Output the [X, Y] coordinate of the center of the cell containing the given text.  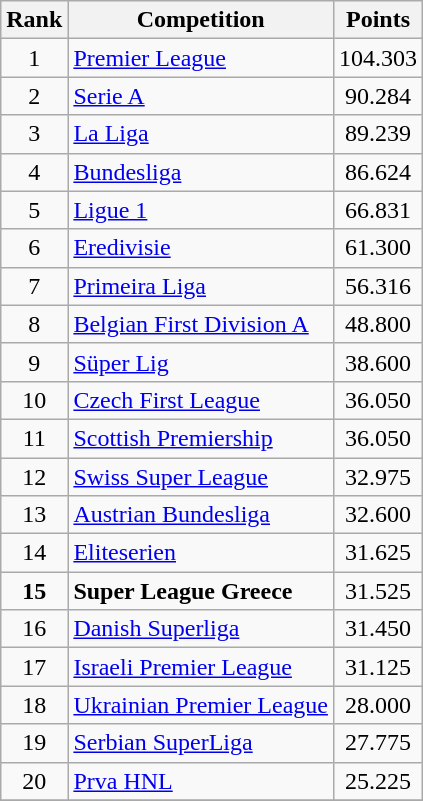
6 [34, 248]
12 [34, 477]
Serie A [201, 96]
13 [34, 515]
31.525 [378, 591]
104.303 [378, 58]
5 [34, 210]
Super League Greece [201, 591]
31.450 [378, 629]
32.975 [378, 477]
Israeli Premier League [201, 667]
Eliteserien [201, 553]
27.775 [378, 743]
Belgian First Division A [201, 324]
20 [34, 781]
19 [34, 743]
14 [34, 553]
Scottish Premiership [201, 438]
La Liga [201, 134]
Eredivisie [201, 248]
Austrian Bundesliga [201, 515]
10 [34, 400]
11 [34, 438]
86.624 [378, 172]
89.239 [378, 134]
Bundesliga [201, 172]
31.625 [378, 553]
9 [34, 362]
Ligue 1 [201, 210]
18 [34, 705]
Premier League [201, 58]
25.225 [378, 781]
Prva HNL [201, 781]
Swiss Super League [201, 477]
31.125 [378, 667]
Danish Superliga [201, 629]
2 [34, 96]
Süper Lig [201, 362]
8 [34, 324]
61.300 [378, 248]
1 [34, 58]
Ukrainian Premier League [201, 705]
48.800 [378, 324]
Primeira Liga [201, 286]
Rank [34, 20]
32.600 [378, 515]
90.284 [378, 96]
4 [34, 172]
38.600 [378, 362]
66.831 [378, 210]
56.316 [378, 286]
Serbian SuperLiga [201, 743]
17 [34, 667]
15 [34, 591]
Competition [201, 20]
16 [34, 629]
Points [378, 20]
28.000 [378, 705]
Czech First League [201, 400]
7 [34, 286]
3 [34, 134]
